Output the [x, y] coordinate of the center of the cell containing the given text.  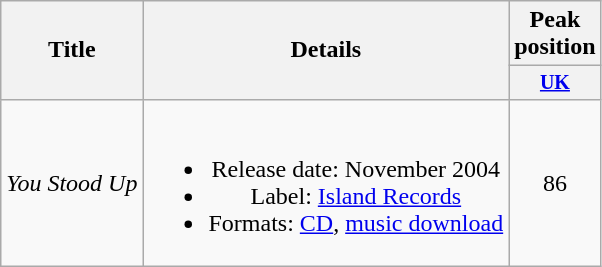
You Stood Up [72, 182]
Details [326, 50]
Release date: November 2004Label: Island RecordsFormats: CD, music download [326, 182]
UK [555, 82]
Peakposition [555, 34]
86 [555, 182]
Title [72, 50]
